Return the [X, Y] coordinate for the center point of the cell that contains the specified text.  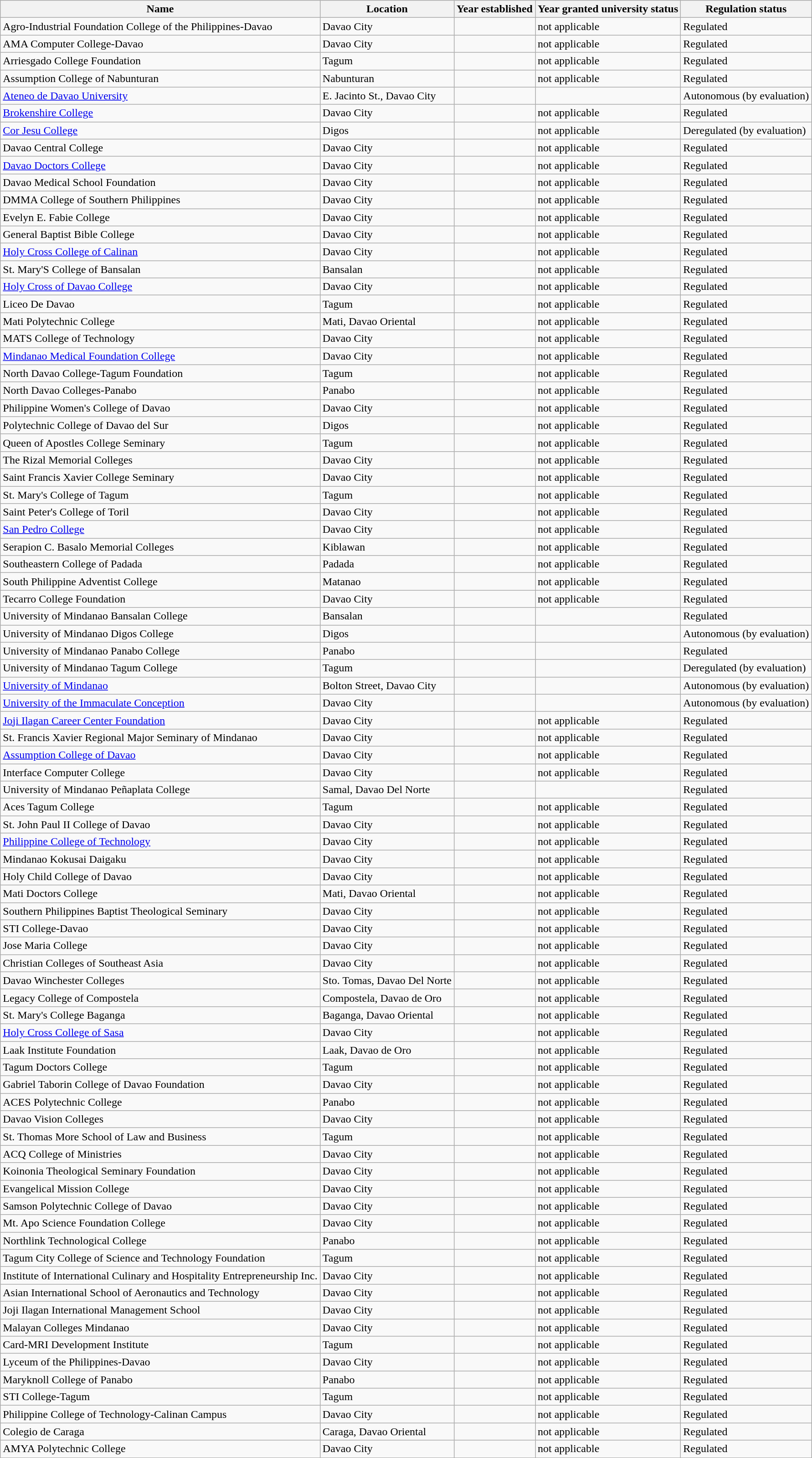
Institute of International Culinary and Hospitality Entrepreneurship Inc. [160, 1275]
DMMA College of Southern Philippines [160, 200]
Evangelical Mission College [160, 1189]
South Philippine Adventist College [160, 582]
University of Mindanao Panabo College [160, 651]
University of the Immaculate Conception [160, 703]
Brokenshire College [160, 113]
Philippine College of Technology-Calinan Campus [160, 1414]
San Pedro College [160, 530]
E. Jacinto St., Davao City [387, 96]
Mindanao Medical Foundation College [160, 356]
Samal, Davao Del Norte [387, 790]
University of Mindanao Bansalan College [160, 616]
Name [160, 9]
Davao Medical School Foundation [160, 182]
Mt. Apo Science Foundation College [160, 1223]
Samson Polytechnic College of Davao [160, 1206]
Christian Colleges of Southeast Asia [160, 963]
Maryknoll College of Panabo [160, 1380]
St. Francis Xavier Regional Major Seminary of Mindanao [160, 737]
Mati Doctors College [160, 894]
Laak Institute Foundation [160, 1050]
Tecarro College Foundation [160, 599]
Northlink Technological College [160, 1241]
ACQ College of Ministries [160, 1154]
Joji Ilagan International Management School [160, 1310]
Philippine College of Technology [160, 842]
Ateneo de Davao University [160, 96]
STI College-Davao [160, 928]
Serapion C. Basalo Memorial Colleges [160, 547]
Year granted university status [608, 9]
Padada [387, 564]
Location [387, 9]
Philippine Women's College of Davao [160, 408]
Mati Polytechnic College [160, 321]
Davao Central College [160, 148]
Colegio de Caraga [160, 1432]
ACES Polytechnic College [160, 1102]
Arriesgado College Foundation [160, 61]
AMA Computer College-Davao [160, 44]
Gabriel Taborin College of Davao Foundation [160, 1085]
Regulation status [746, 9]
Aces Tagum College [160, 807]
St. Mary's College of Tagum [160, 495]
Agro-Industrial Foundation College of the Philippines-Davao [160, 26]
Malayan Colleges Mindanao [160, 1328]
North Davao College-Tagum Foundation [160, 373]
Davao Doctors College [160, 165]
University of Mindanao Peñaplata College [160, 790]
North Davao Colleges-Panabo [160, 391]
Assumption College of Nabunturan [160, 78]
University of Mindanao Tagum College [160, 668]
Legacy College of Compostela [160, 998]
Compostela, Davao de Oro [387, 998]
Mindanao Kokusai Daigaku [160, 859]
Tagum Doctors College [160, 1067]
Holy Cross College of Calinan [160, 252]
Evelyn E. Fabie College [160, 217]
Nabunturan [387, 78]
St. Thomas More School of Law and Business [160, 1137]
University of Mindanao Digos College [160, 634]
Queen of Apostles College Seminary [160, 443]
Saint Francis Xavier College Seminary [160, 477]
Holy Child College of Davao [160, 876]
Tagum City College of Science and Technology Foundation [160, 1258]
Polytechnic College of Davao del Sur [160, 425]
Interface Computer College [160, 773]
St. Mary's College Baganga [160, 1015]
Jose Maria College [160, 946]
Kiblawan [387, 547]
Matanao [387, 582]
Bolton Street, Davao City [387, 685]
Southeastern College of Padada [160, 564]
General Baptist Bible College [160, 235]
Lyceum of the Philippines-Davao [160, 1362]
Asian International School of Aeronautics and Technology [160, 1293]
MATS College of Technology [160, 339]
Davao Vision Colleges [160, 1119]
Southern Philippines Baptist Theological Seminary [160, 911]
STI College-Tagum [160, 1397]
University of Mindanao [160, 685]
Koinonia Theological Seminary Foundation [160, 1171]
Saint Peter's College of Toril [160, 512]
St. Mary'S College of Bansalan [160, 269]
The Rizal Memorial Colleges [160, 460]
Sto. Tomas, Davao Del Norte [387, 980]
Holy Cross of Davao College [160, 287]
Card-MRI Development Institute [160, 1345]
Laak, Davao de Oro [387, 1050]
St. John Paul II College of Davao [160, 824]
Assumption College of Davao [160, 755]
Liceo De Davao [160, 304]
Year established [495, 9]
Baganga, Davao Oriental [387, 1015]
Caraga, Davao Oriental [387, 1432]
AMYA Polytechnic College [160, 1449]
Holy Cross College of Sasa [160, 1032]
Joji Ilagan Career Center Foundation [160, 720]
Cor Jesu College [160, 130]
Davao Winchester Colleges [160, 980]
